Detect which cell encompasses the target text, then output its [X, Y] center coordinate. 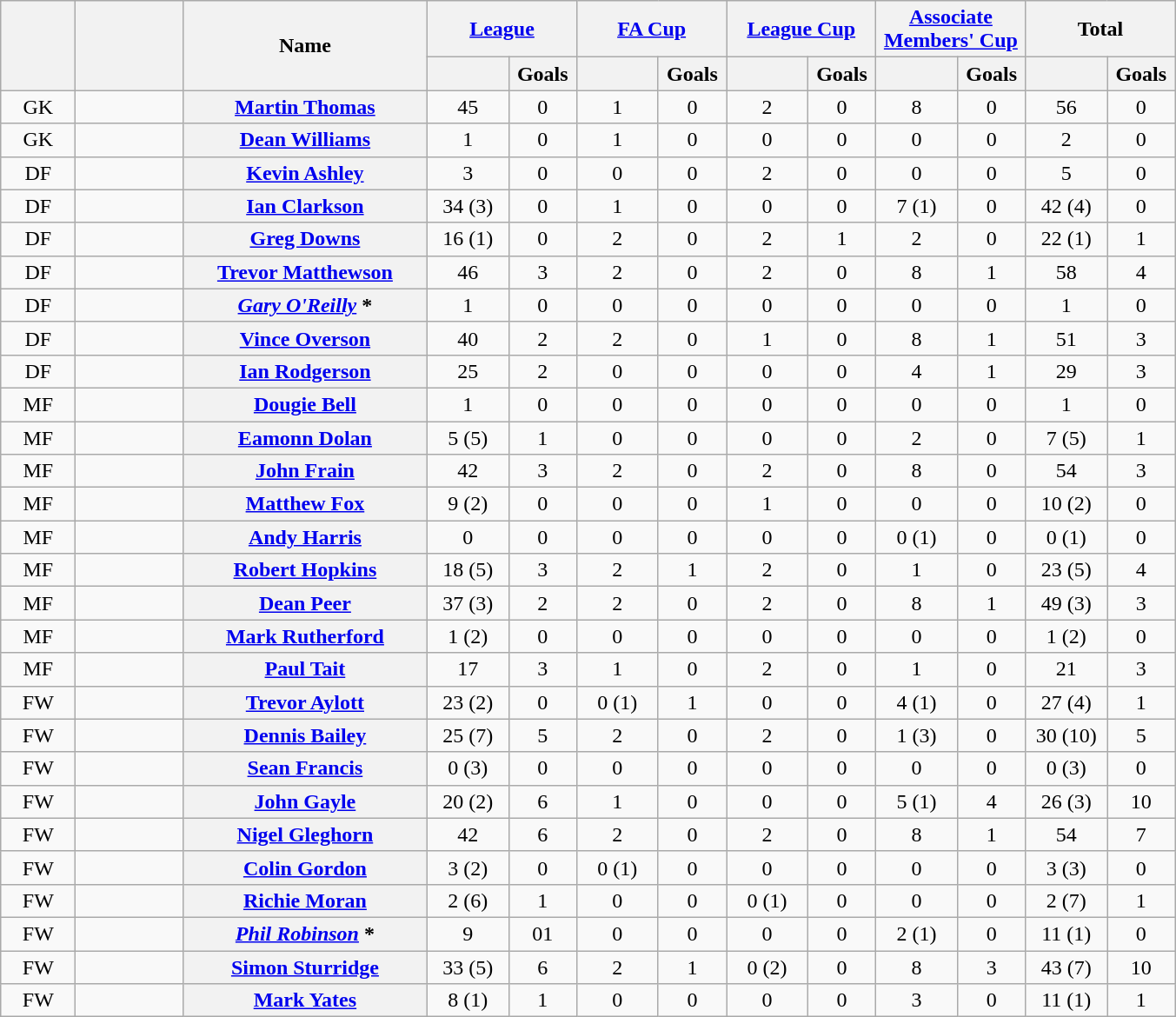
Eamonn Dolan [304, 437]
Nigel Gleghorn [304, 834]
Matthew Fox [304, 504]
5 (5) [468, 437]
18 (5) [468, 570]
7 [1142, 834]
Andy Harris [304, 537]
37 (3) [468, 603]
Ian Rodgerson [304, 371]
Name [304, 45]
20 (2) [468, 801]
Dennis Bailey [304, 735]
51 [1066, 338]
Colin Gordon [304, 867]
8 (1) [468, 1000]
Paul Tait [304, 669]
10 (2) [1066, 504]
34 (3) [468, 206]
3 (3) [1066, 867]
25 [468, 371]
7 (1) [917, 206]
4 (1) [917, 702]
56 [1066, 107]
Richie Moran [304, 901]
26 (3) [1066, 801]
Dean Williams [304, 140]
FA Cup [652, 30]
25 (7) [468, 735]
23 (5) [1066, 570]
9 (2) [468, 504]
58 [1066, 272]
Vince Overson [304, 338]
27 (4) [1066, 702]
Dean Peer [304, 603]
30 (10) [1066, 735]
43 (7) [1066, 967]
Mark Rutherford [304, 636]
40 [468, 338]
Trevor Matthewson [304, 272]
Martin Thomas [304, 107]
2 (7) [1066, 901]
29 [1066, 371]
Simon Sturridge [304, 967]
Greg Downs [304, 239]
Dougie Bell [304, 404]
49 (3) [1066, 603]
46 [468, 272]
42 (4) [1066, 206]
2 (6) [468, 901]
33 (5) [468, 967]
League [502, 30]
Ian Clarkson [304, 206]
Kevin Ashley [304, 173]
0 (2) [767, 967]
45 [468, 107]
2 (1) [917, 934]
17 [468, 669]
3 (2) [468, 867]
7 (5) [1066, 437]
John Gayle [304, 801]
9 [468, 934]
23 (2) [468, 702]
Robert Hopkins [304, 570]
Total [1100, 30]
22 (1) [1066, 239]
Phil Robinson * [304, 934]
1 (3) [917, 735]
Associate Members' Cup [951, 30]
Mark Yates [304, 1000]
5 (1) [917, 801]
Gary O'Reilly * [304, 305]
Sean Francis [304, 768]
21 [1066, 669]
League Cup [801, 30]
16 (1) [468, 239]
Trevor Aylott [304, 702]
John Frain [304, 471]
01 [542, 934]
